From the cell containing the given text, extract its center point as [X, Y] coordinate. 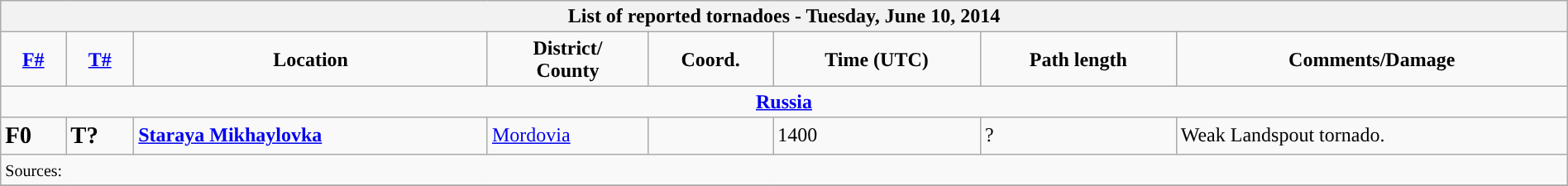
Mordovia [567, 136]
District/County [567, 60]
Comments/Damage [1371, 60]
Russia [784, 102]
Weak Landspout tornado. [1371, 136]
F0 [33, 136]
T? [100, 136]
Coord. [710, 60]
List of reported tornadoes - Tuesday, June 10, 2014 [784, 17]
F# [33, 60]
1400 [877, 136]
Staraya Mikhaylovka [311, 136]
T# [100, 60]
Path length [1078, 60]
? [1078, 136]
Sources: [784, 169]
Time (UTC) [877, 60]
Location [311, 60]
